Return [X, Y] of the center of cell containing provided text 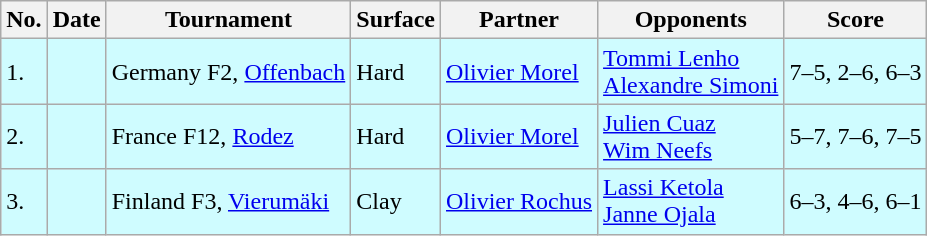
Olivier Rochus [518, 202]
3. [24, 202]
Tommi Lenho Alexandre Simoni [691, 72]
Germany F2, Offenbach [228, 72]
Date [76, 20]
6–3, 4–6, 6–1 [856, 202]
5–7, 7–6, 7–5 [856, 136]
Tournament [228, 20]
Finland F3, Vierumäki [228, 202]
Opponents [691, 20]
Partner [518, 20]
France F12, Rodez [228, 136]
No. [24, 20]
7–5, 2–6, 6–3 [856, 72]
2. [24, 136]
Julien Cuaz Wim Neefs [691, 136]
Surface [396, 20]
Lassi Ketola Janne Ojala [691, 202]
Score [856, 20]
1. [24, 72]
Clay [396, 202]
